From the cell containing the given text, extract its center point as (x, y) coordinate. 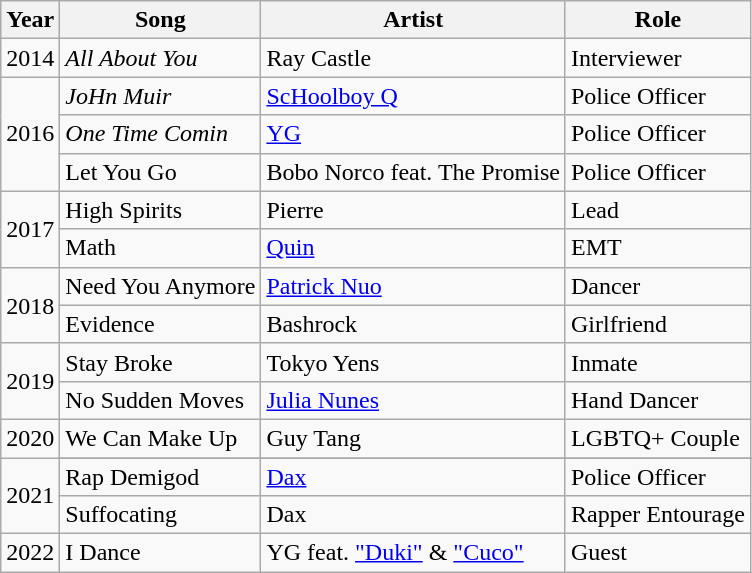
2016 (30, 134)
Evidence (160, 324)
Dancer (658, 286)
Tokyo Yens (414, 362)
Bashrock (414, 324)
Role (658, 20)
Suffocating (160, 515)
2014 (30, 58)
2019 (30, 381)
Stay Broke (160, 362)
Math (160, 248)
Need You Anymore (160, 286)
2020 (30, 438)
Song (160, 20)
All About You (160, 58)
Ray Castle (414, 58)
2021 (30, 496)
2017 (30, 229)
Let You Go (160, 172)
YG feat. "Duki" & "Cuco" (414, 553)
Quin (414, 248)
2022 (30, 553)
ScHoolboy Q (414, 96)
Interviewer (658, 58)
Rapper Entourage (658, 515)
Hand Dancer (658, 400)
Julia Nunes (414, 400)
2018 (30, 305)
We Can Make Up (160, 438)
Artist (414, 20)
Girlfriend (658, 324)
EMT (658, 248)
Lead (658, 210)
Bobo Norco feat. The Promise (414, 172)
No Sudden Moves (160, 400)
LGBTQ+ Couple (658, 438)
JoHn Muir (160, 96)
I Dance (160, 553)
Guest (658, 553)
Pierre (414, 210)
Rap Demigod (160, 477)
Patrick Nuo (414, 286)
YG (414, 134)
One Time Comin (160, 134)
High Spirits (160, 210)
Year (30, 20)
Inmate (658, 362)
Guy Tang (414, 438)
